Find where the given text appears and provide that cell's center as [X, Y] coordinate. 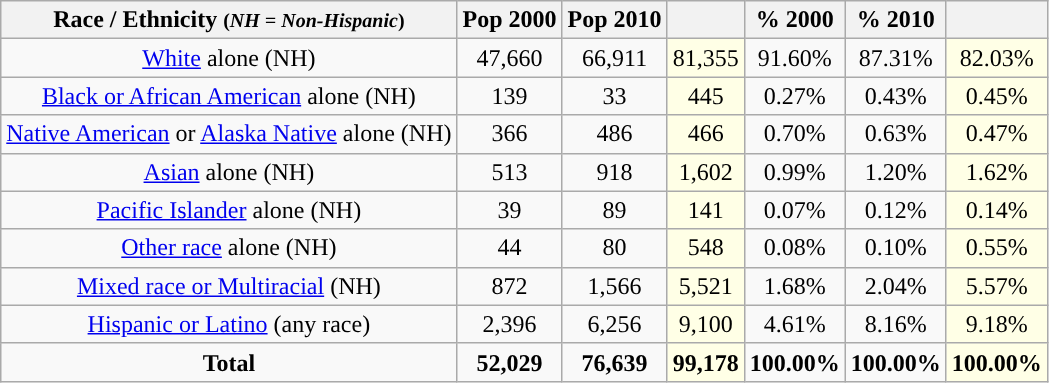
1,566 [614, 286]
0.12% [896, 210]
0.55% [996, 248]
0.08% [794, 248]
66,911 [614, 58]
0.10% [896, 248]
872 [510, 286]
47,660 [510, 58]
80 [614, 248]
6,256 [614, 324]
2.04% [896, 286]
44 [510, 248]
5.57% [996, 286]
0.99% [794, 172]
1.62% [996, 172]
0.27% [794, 96]
548 [706, 248]
0.14% [996, 210]
82.03% [996, 58]
Total [229, 362]
1.20% [896, 172]
Black or African American alone (NH) [229, 96]
Mixed race or Multiracial (NH) [229, 286]
99,178 [706, 362]
0.63% [896, 134]
0.43% [896, 96]
Pacific Islander alone (NH) [229, 210]
Hispanic or Latino (any race) [229, 324]
Pop 2000 [510, 20]
5,521 [706, 286]
9.18% [996, 324]
% 2000 [794, 20]
Other race alone (NH) [229, 248]
Asian alone (NH) [229, 172]
White alone (NH) [229, 58]
91.60% [794, 58]
1.68% [794, 286]
2,396 [510, 324]
486 [614, 134]
1,602 [706, 172]
0.07% [794, 210]
8.16% [896, 324]
87.31% [896, 58]
Race / Ethnicity (NH = Non-Hispanic) [229, 20]
% 2010 [896, 20]
Pop 2010 [614, 20]
466 [706, 134]
0.70% [794, 134]
39 [510, 210]
89 [614, 210]
81,355 [706, 58]
513 [510, 172]
33 [614, 96]
141 [706, 210]
139 [510, 96]
0.45% [996, 96]
366 [510, 134]
9,100 [706, 324]
445 [706, 96]
4.61% [794, 324]
76,639 [614, 362]
0.47% [996, 134]
Native American or Alaska Native alone (NH) [229, 134]
918 [614, 172]
52,029 [510, 362]
